Return [X, Y] of the center of cell containing provided text 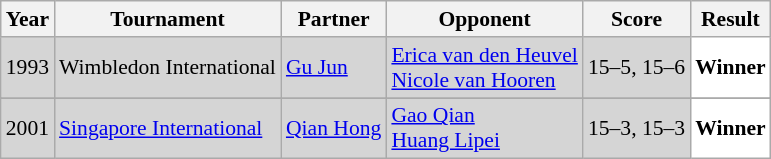
Gao Qian Huang Lipei [484, 128]
Score [636, 19]
Partner [334, 19]
15–5, 15–6 [636, 68]
Tournament [168, 19]
Opponent [484, 19]
1993 [28, 68]
Result [730, 19]
2001 [28, 128]
Qian Hong [334, 128]
Year [28, 19]
Singapore International [168, 128]
Gu Jun [334, 68]
Erica van den Heuvel Nicole van Hooren [484, 68]
Wimbledon International [168, 68]
15–3, 15–3 [636, 128]
